Scan for the cell matching the given text and deliver its (x, y) coordinate at center. 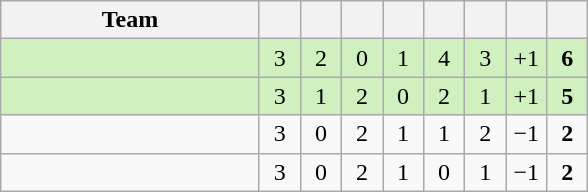
6 (568, 58)
Team (130, 20)
5 (568, 96)
4 (444, 58)
